Provide the [x, y] coordinate of the cell's center where the given text is located.  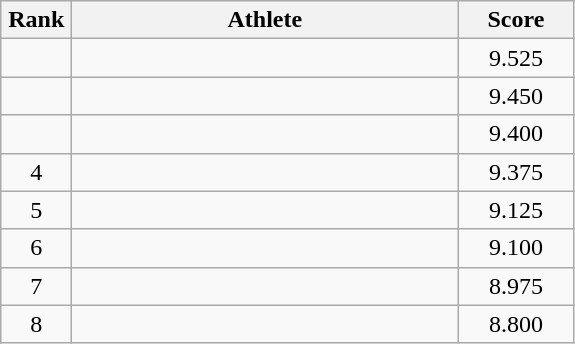
6 [36, 248]
9.525 [516, 58]
7 [36, 286]
9.100 [516, 248]
Score [516, 20]
9.375 [516, 172]
4 [36, 172]
9.450 [516, 96]
Rank [36, 20]
9.400 [516, 134]
8 [36, 324]
Athlete [265, 20]
9.125 [516, 210]
5 [36, 210]
8.800 [516, 324]
8.975 [516, 286]
